Provide the [X, Y] coordinate of the cell's center where the given text is located.  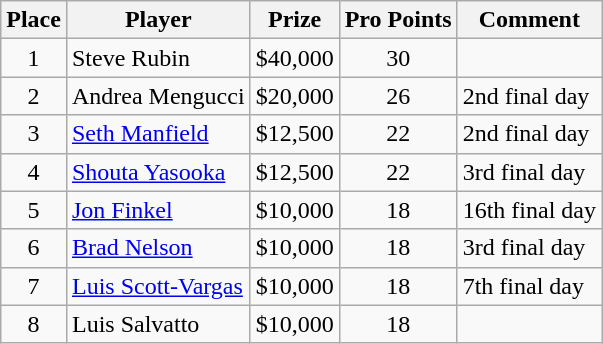
6 [34, 248]
26 [398, 96]
2 [34, 96]
Prize [294, 20]
30 [398, 58]
1 [34, 58]
Comment [529, 20]
Brad Nelson [158, 248]
16th final day [529, 210]
Andrea Mengucci [158, 96]
3 [34, 134]
Place [34, 20]
7th final day [529, 286]
Luis Salvatto [158, 324]
Steve Rubin [158, 58]
Shouta Yasooka [158, 172]
Luis Scott-Vargas [158, 286]
4 [34, 172]
$40,000 [294, 58]
8 [34, 324]
Pro Points [398, 20]
Seth Manfield [158, 134]
7 [34, 286]
Player [158, 20]
Jon Finkel [158, 210]
5 [34, 210]
$20,000 [294, 96]
